Identify which cell holds the provided text, then report its (X, Y) central coordinate. 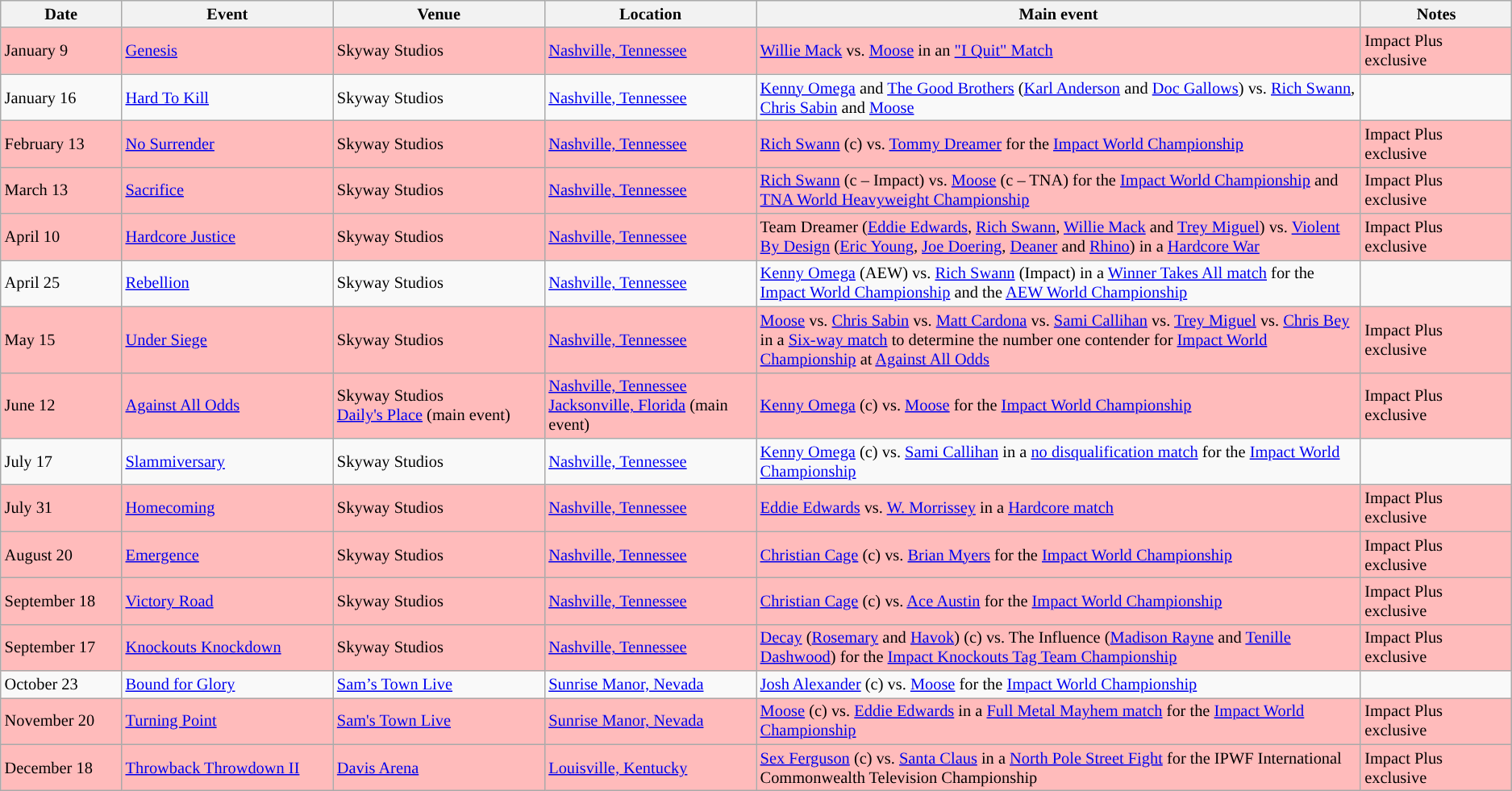
Rich Swann (c) vs. Tommy Dreamer for the Impact World Championship (1059, 144)
Turning Point (227, 721)
April 10 (61, 237)
Kenny Omega (c) vs. Sami Callihan in a no disqualification match for the Impact World Championship (1059, 461)
Sam’s Town Live (439, 685)
Rich Swann (c – Impact) vs. Moose (c – TNA) for the Impact World Championship and TNA World Heavyweight Championship (1059, 190)
Notes (1435, 14)
Skyway StudiosDaily's Place (main event) (439, 406)
September 18 (61, 601)
Josh Alexander (c) vs. Moose for the Impact World Championship (1059, 685)
No Surrender (227, 144)
Sacrifice (227, 190)
Kenny Omega and The Good Brothers (Karl Anderson and Doc Gallows) vs. Rich Swann, Chris Sabin and Moose (1059, 98)
Davis Arena (439, 768)
Knockouts Knockdown (227, 647)
June 12 (61, 406)
Main event (1059, 14)
March 13 (61, 190)
Slammiversary (227, 461)
November 20 (61, 721)
Hardcore Justice (227, 237)
Date (61, 14)
July 17 (61, 461)
Kenny Omega (c) vs. Moose for the Impact World Championship (1059, 406)
July 31 (61, 508)
Genesis (227, 51)
Emergence (227, 555)
Rebellion (227, 283)
April 25 (61, 283)
January 9 (61, 51)
Event (227, 14)
October 23 (61, 685)
Willie Mack vs. Moose in an "I Quit" Match (1059, 51)
August 20 (61, 555)
Victory Road (227, 601)
Sam's Town Live (439, 721)
Bound for Glory (227, 685)
Louisville, Kentucky (650, 768)
Hard To Kill (227, 98)
Moose (c) vs. Eddie Edwards in a Full Metal Mayhem match for the Impact World Championship (1059, 721)
Against All Odds (227, 406)
Nashville, TennesseeJacksonville, Florida (main event) (650, 406)
January 16 (61, 98)
December 18 (61, 768)
Christian Cage (c) vs. Ace Austin for the Impact World Championship (1059, 601)
Eddie Edwards vs. W. Morrissey in a Hardcore match (1059, 508)
September 17 (61, 647)
Under Siege (227, 339)
Christian Cage (c) vs. Brian Myers for the Impact World Championship (1059, 555)
Location (650, 14)
May 15 (61, 339)
Homecoming (227, 508)
Venue (439, 14)
Sex Ferguson (c) vs. Santa Claus in a North Pole Street Fight for the IPWF International Commonwealth Television Championship (1059, 768)
Decay (Rosemary and Havok) (c) vs. The Influence (Madison Rayne and Tenille Dashwood) for the Impact Knockouts Tag Team Championship (1059, 647)
Kenny Omega (AEW) vs. Rich Swann (Impact) in a Winner Takes All match for the Impact World Championship and the AEW World Championship (1059, 283)
February 13 (61, 144)
Throwback Throwdown II (227, 768)
